Scan for the cell matching the given text and deliver its (x, y) coordinate at center. 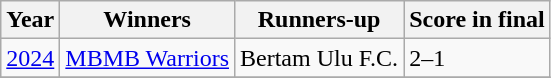
Winners (148, 20)
Year (30, 20)
Runners-up (320, 20)
2–1 (478, 58)
2024 (30, 58)
Bertam Ulu F.C. (320, 58)
MBMB Warriors (148, 58)
Score in final (478, 20)
